Locate the cell with the specified text and output its [X, Y] center coordinate. 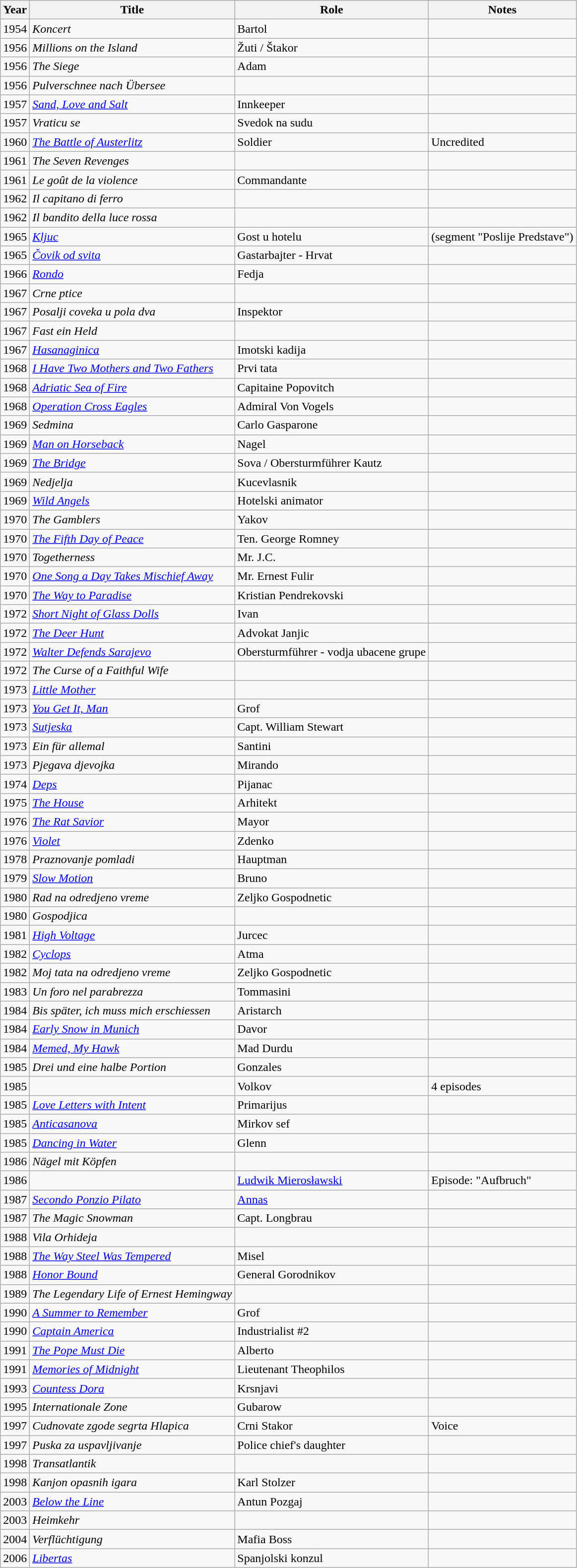
1995 [15, 1407]
Sova / Obersturmführer Kautz [331, 463]
Alberto [331, 1350]
Hasanaginica [132, 350]
Ludwik Mierosławski [331, 1181]
General Gorodnikov [331, 1275]
Carlo Gasparone [331, 425]
Innkeeper [331, 104]
A Summer to Remember [132, 1313]
Ten. George Romney [331, 538]
2006 [15, 1558]
Gubarow [331, 1407]
The Siege [132, 66]
Zdenko [331, 841]
Pijanac [331, 784]
Honor Bound [132, 1275]
Verflüchtigung [132, 1539]
Arhitekt [331, 803]
1989 [15, 1294]
1954 [15, 29]
Gost u hotelu [331, 237]
Capt. William Stewart [331, 727]
Mayor [331, 821]
Un foro nel parabrezza [132, 992]
Kucevlasnik [331, 482]
Svedok na sudu [331, 123]
Nagel [331, 444]
The Legendary Life of Ernest Hemingway [132, 1294]
Anticasanova [132, 1124]
Krsnjavi [331, 1388]
Mad Durdu [331, 1048]
The Fifth Day of Peace [132, 538]
Transatlantik [132, 1464]
The Deer Hunt [132, 633]
One Song a Day Takes Mischief Away [132, 576]
The Seven Revenges [132, 161]
Countess Dora [132, 1388]
1966 [15, 274]
Pjegava djevojka [132, 765]
Deps [132, 784]
Lieutenant Theophilos [331, 1369]
Captain America [132, 1331]
Drei und eine halbe Portion [132, 1067]
Adam [331, 66]
1978 [15, 860]
Millions on the Island [132, 48]
The Magic Snowman [132, 1218]
Il bandito della luce rossa [132, 217]
Bis später, ich muss mich erschiessen [132, 1010]
Mafia Boss [331, 1539]
Notes [502, 10]
Dancing in Water [132, 1142]
Annas [331, 1199]
1960 [15, 142]
Misel [331, 1256]
Little Mother [132, 690]
Mr. Ernest Fulir [331, 576]
Mirkov sef [331, 1124]
Togetherness [132, 558]
Title [132, 10]
Praznovanje pomladi [132, 860]
Sand, Love and Salt [132, 104]
Čovik od svita [132, 255]
1974 [15, 784]
The Bridge [132, 463]
Nägel mit Köpfen [132, 1162]
Le goût de la violence [132, 180]
Adriatic Sea of Fire [132, 387]
Kljuc [132, 237]
Hauptman [331, 860]
Internationale Zone [132, 1407]
Hotelski animator [331, 501]
Walter Defends Sarajevo [132, 652]
1979 [15, 878]
Aristarch [331, 1010]
Davor [331, 1029]
Yakov [331, 519]
Episode: "Aufbruch" [502, 1181]
4 episodes [502, 1086]
Crne ptice [132, 293]
The Gamblers [132, 519]
Žuti / Štakor [331, 48]
1983 [15, 992]
Puska za uspavljivanje [132, 1445]
Koncert [132, 29]
Heimkehr [132, 1520]
Rad na odredjeno vreme [132, 897]
High Voltage [132, 935]
Early Snow in Munich [132, 1029]
Soldier [331, 142]
The House [132, 803]
Bruno [331, 878]
Memed, My Hawk [132, 1048]
Volkov [331, 1086]
1993 [15, 1388]
Ivan [331, 614]
Love Letters with Intent [132, 1105]
Primarijus [331, 1105]
2004 [15, 1539]
Secondo Ponzio Pilato [132, 1199]
Ein für allemal [132, 746]
Glenn [331, 1142]
Memories of Midnight [132, 1369]
Voice [502, 1426]
Fast ein Held [132, 331]
Capitaine Popovitch [331, 387]
Antun Pozgaj [331, 1502]
Crni Stakor [331, 1426]
Mr. J.C. [331, 558]
Wild Angels [132, 501]
Violet [132, 841]
I Have Two Mothers and Two Fathers [132, 369]
Vila Orhideja [132, 1237]
Vraticu se [132, 123]
The Battle of Austerlitz [132, 142]
The Pope Must Die [132, 1350]
Fedja [331, 274]
Spanjolski konzul [331, 1558]
Santini [331, 746]
Pulverschnee nach Übersee [132, 85]
Role [331, 10]
Slow Motion [132, 878]
Nedjelja [132, 482]
Posalji coveka u pola dva [132, 312]
Year [15, 10]
1975 [15, 803]
Cudnovate zgode segrta Hlapica [132, 1426]
(segment "Poslije Predstave") [502, 237]
Commandante [331, 180]
Karl Stolzer [331, 1483]
Libertas [132, 1558]
Prvi tata [331, 369]
Atma [331, 954]
Police chief's daughter [331, 1445]
Operation Cross Eagles [132, 406]
Advokat Janjic [331, 633]
The Way to Paradise [132, 595]
Admiral Von Vogels [331, 406]
Imotski kadija [331, 350]
Industrialist #2 [331, 1331]
Kanjon opasnih igara [132, 1483]
Jurcec [331, 935]
The Rat Savior [132, 821]
Mirando [331, 765]
Tommasini [331, 992]
Il capitano di ferro [132, 198]
Bartol [331, 29]
1981 [15, 935]
Sutjeska [132, 727]
Sedmina [132, 425]
The Way Steel Was Tempered [132, 1256]
You Get It, Man [132, 708]
Kristian Pendrekovski [331, 595]
Obersturmführer - vodja ubacene grupe [331, 652]
Gastarbajter - Hrvat [331, 255]
Rondo [132, 274]
Short Night of Glass Dolls [132, 614]
Cyclops [132, 954]
Gonzales [331, 1067]
Moj tata na odredjeno vreme [132, 973]
The Curse of a Faithful Wife [132, 671]
Below the Line [132, 1502]
Man on Horseback [132, 444]
Capt. Longbrau [331, 1218]
Gospodjica [132, 916]
Uncredited [502, 142]
Inspektor [331, 312]
